Locate the cell with the specified text and output its [x, y] center coordinate. 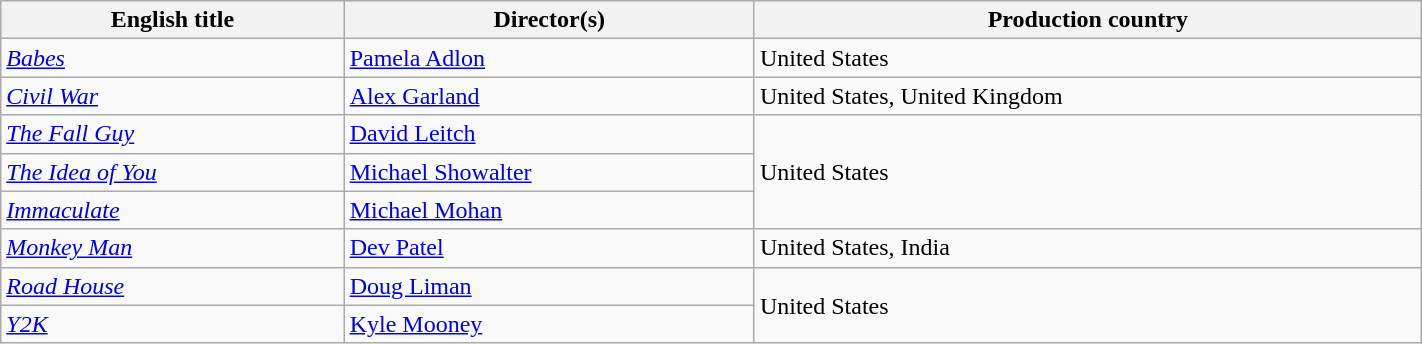
Doug Liman [549, 286]
Civil War [172, 96]
The Fall Guy [172, 134]
Y2K [172, 324]
Production country [1088, 20]
The Idea of You [172, 172]
Michael Mohan [549, 210]
United States, India [1088, 248]
Director(s) [549, 20]
Alex Garland [549, 96]
Dev Patel [549, 248]
English title [172, 20]
Babes [172, 58]
Road House [172, 286]
Kyle Mooney [549, 324]
United States, United Kingdom [1088, 96]
Monkey Man [172, 248]
Michael Showalter [549, 172]
Immaculate [172, 210]
Pamela Adlon [549, 58]
David Leitch [549, 134]
